Return [X, Y] of the center of cell containing provided text 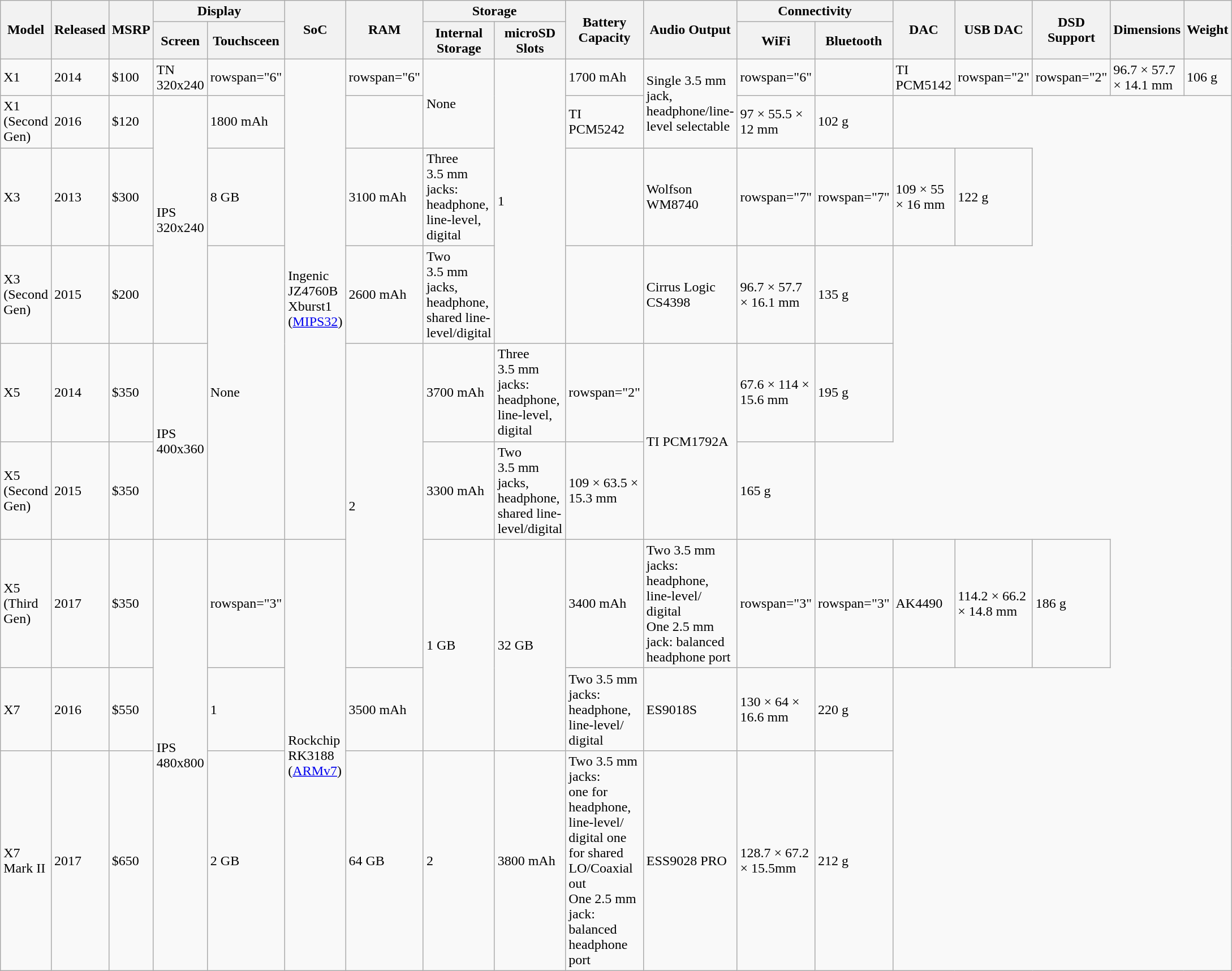
Storage [494, 11]
$300 [131, 197]
Weight [1208, 29]
2 GB [246, 860]
Audio Output [690, 29]
Released [80, 29]
1700 mAh [605, 77]
ES9018S [690, 709]
128.7 × 67.2 × 15.5mm [776, 860]
186 g [1071, 603]
Battery Capacity [605, 29]
114.2 × 66.2 × 14.8 mm [994, 603]
109 × 63.5 × 15.3 mm [605, 490]
220 g [854, 709]
96.7 × 57.7 × 16.1 mm [776, 294]
67.6 × 114 × 15.6 mm [776, 393]
Connectivity [815, 11]
195 g [854, 393]
1 GB [459, 645]
MSRP [131, 29]
Dimensions [1147, 29]
135 g [854, 294]
32 GB [530, 645]
122 g [994, 197]
Internal Storage [459, 41]
X7 [26, 709]
RAM [385, 29]
$100 [131, 77]
Two 3.5 mm jacks: headphone, line-level/ digital [605, 709]
Cirrus Logic CS4398 [690, 294]
SoC [316, 29]
212 g [854, 860]
Screen [180, 41]
TN 320x240 [180, 77]
2600 mAh [385, 294]
X5 [26, 393]
Wolfson WM8740 [690, 197]
microSD Slots [530, 41]
Model [26, 29]
IPS 320x240 [180, 220]
97 × 55.5 × 12 mm [776, 122]
DSD Support [1071, 29]
106 g [1208, 77]
TI PCM5242 [605, 122]
IPS 480x800 [180, 755]
Single 3.5 mm jack,headphone/line-level selectable [690, 103]
DAC [924, 29]
Display [219, 11]
3100 mAh [385, 197]
X5 (Second Gen) [26, 490]
3700 mAh [459, 393]
Rockchip RK3188 (ARMv7) [316, 755]
3400 mAh [605, 603]
X3 [26, 197]
2013 [80, 197]
64 GB [385, 860]
3500 mAh [385, 709]
ESS9028 PRO [690, 860]
X7 Mark II [26, 860]
USB DAC [994, 29]
X3 (Second Gen) [26, 294]
$550 [131, 709]
1800 mAh [246, 122]
109 × 55 × 16 mm [924, 197]
X1 (Second Gen) [26, 122]
Two 3.5 mm jacks: headphone, line-level/ digitalOne 2.5 mm jack: balanced headphone port [690, 603]
165 g [776, 490]
3300 mAh [459, 490]
$650 [131, 860]
96.7 × 57.7 × 14.1 mm [1147, 77]
3800 mAh [530, 860]
$200 [131, 294]
$120 [131, 122]
8 GB [246, 197]
TI PCM5142 [924, 77]
Touchsceen [246, 41]
IPS 400x360 [180, 441]
102 g [854, 122]
X5 (Third Gen) [26, 603]
Ingenic JZ4760B Xburst1 (MIPS32) [316, 299]
X1 [26, 77]
130 × 64 × 16.6 mm [776, 709]
WiFi [776, 41]
Two 3.5 mm jacks:one for headphone, line-level/ digital one for shared LO/Coaxial outOne 2.5 mm jack:balanced headphone port [605, 860]
TI PCM1792A [690, 441]
Bluetooth [854, 41]
AK4490 [924, 603]
